Search for the cell housing the specified text and yield its (X, Y) center coordinate. 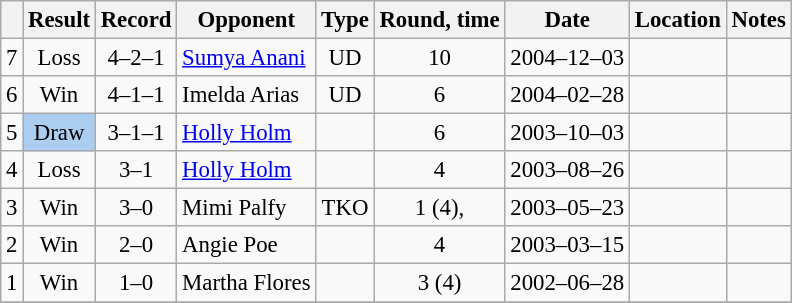
2–0 (136, 245)
Imelda Arias (246, 95)
2 (12, 245)
2004–12–03 (567, 58)
5 (12, 133)
Result (60, 20)
10 (440, 58)
Record (136, 20)
2003–03–15 (567, 245)
Angie Poe (246, 245)
4–1–1 (136, 95)
3–1–1 (136, 133)
Mimi Palfy (246, 208)
3 (4) (440, 283)
Draw (60, 133)
3 (12, 208)
Date (567, 20)
Type (345, 20)
1 (12, 283)
Location (678, 20)
Notes (758, 20)
7 (12, 58)
Martha Flores (246, 283)
2003–05–23 (567, 208)
3–1 (136, 170)
Opponent (246, 20)
Sumya Anani (246, 58)
1 (4), (440, 208)
3–0 (136, 208)
1–0 (136, 283)
2004–02–28 (567, 95)
2003–10–03 (567, 133)
Round, time (440, 20)
2003–08–26 (567, 170)
TKO (345, 208)
2002–06–28 (567, 283)
4–2–1 (136, 58)
